Find where the given text appears and provide that cell's center as (X, Y) coordinate. 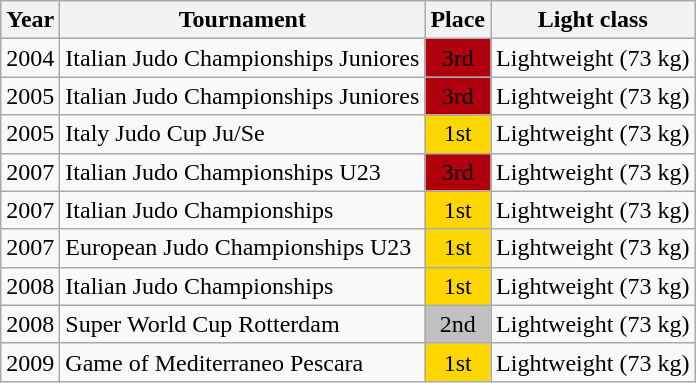
Tournament (242, 20)
2nd (458, 324)
Italy Judo Cup Ju/Se (242, 134)
2004 (30, 58)
Italian Judo Championships U23 (242, 172)
Year (30, 20)
Super World Cup Rotterdam (242, 324)
2009 (30, 362)
Place (458, 20)
Light class (593, 20)
European Judo Championships U23 (242, 248)
Game of Mediterraneo Pescara (242, 362)
